Locate the cell with the specified text and output its [x, y] center coordinate. 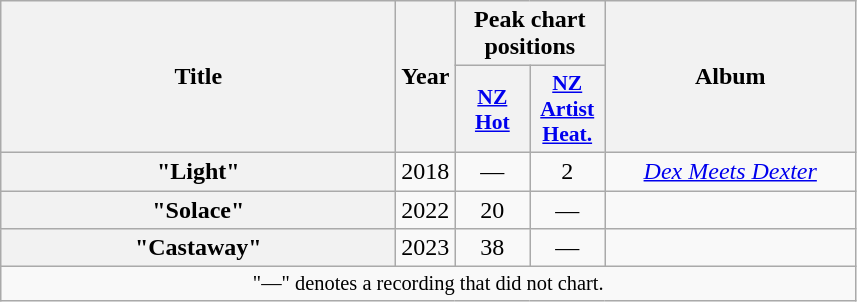
"Light" [198, 171]
2022 [426, 209]
2023 [426, 248]
Album [730, 77]
Title [198, 77]
Peak chart positions [530, 34]
NZHot [492, 110]
20 [492, 209]
Dex Meets Dexter [730, 171]
"Solace" [198, 209]
2 [568, 171]
2018 [426, 171]
"Castaway" [198, 248]
"—" denotes a recording that did not chart. [428, 284]
Year [426, 77]
38 [492, 248]
NZArtistHeat. [568, 110]
